Search for the cell housing the specified text and yield its [x, y] center coordinate. 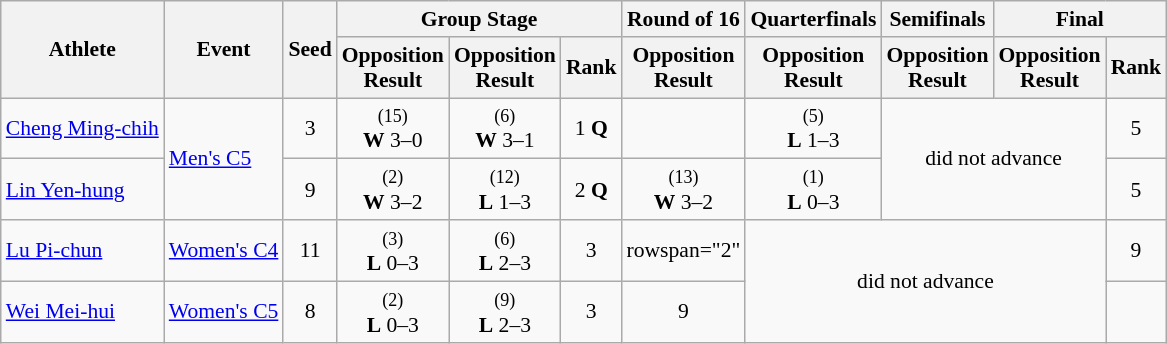
Lu Pi-chun [82, 250]
(1)L 0–3 [813, 190]
(12)L 1–3 [505, 190]
Group Stage [480, 19]
(15)W 3–0 [393, 128]
Cheng Ming-chih [82, 128]
Athlete [82, 50]
(2)W 3–2 [393, 190]
Women's C4 [224, 250]
(5)L 1–3 [813, 128]
rowspan="2" [683, 250]
(9)L 2–3 [505, 312]
(6)L 2–3 [505, 250]
(13)W 3–2 [683, 190]
Event [224, 50]
11 [310, 250]
8 [310, 312]
(3)L 0–3 [393, 250]
Men's C5 [224, 159]
Final [1080, 19]
Seed [310, 50]
Round of 16 [683, 19]
1 Q [592, 128]
Quarterfinals [813, 19]
(2)L 0–3 [393, 312]
(6)W 3–1 [505, 128]
2 Q [592, 190]
Lin Yen-hung [82, 190]
Women's C5 [224, 312]
Semifinals [937, 19]
Wei Mei-hui [82, 312]
